Output the [X, Y] coordinate of the center of the cell containing the given text.  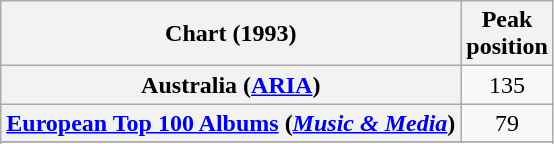
Peakposition [507, 34]
135 [507, 85]
European Top 100 Albums (Music & Media) [231, 123]
Chart (1993) [231, 34]
Australia (ARIA) [231, 85]
79 [507, 123]
